Locate the cell with the specified text and output its [x, y] center coordinate. 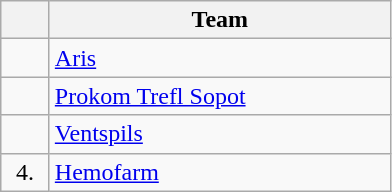
Ventspils [220, 134]
Aris [220, 58]
Prokom Trefl Sopot [220, 96]
Team [220, 20]
4. [26, 172]
Hemofarm [220, 172]
